Find where the given text appears and provide that cell's center as (x, y) coordinate. 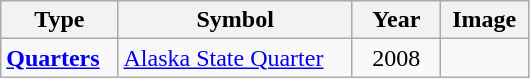
Year (396, 20)
Alaska State Quarter (235, 58)
2008 (396, 58)
Type (60, 20)
Image (484, 20)
Quarters (60, 58)
Symbol (235, 20)
